Find where the given text appears and provide that cell's center as [x, y] coordinate. 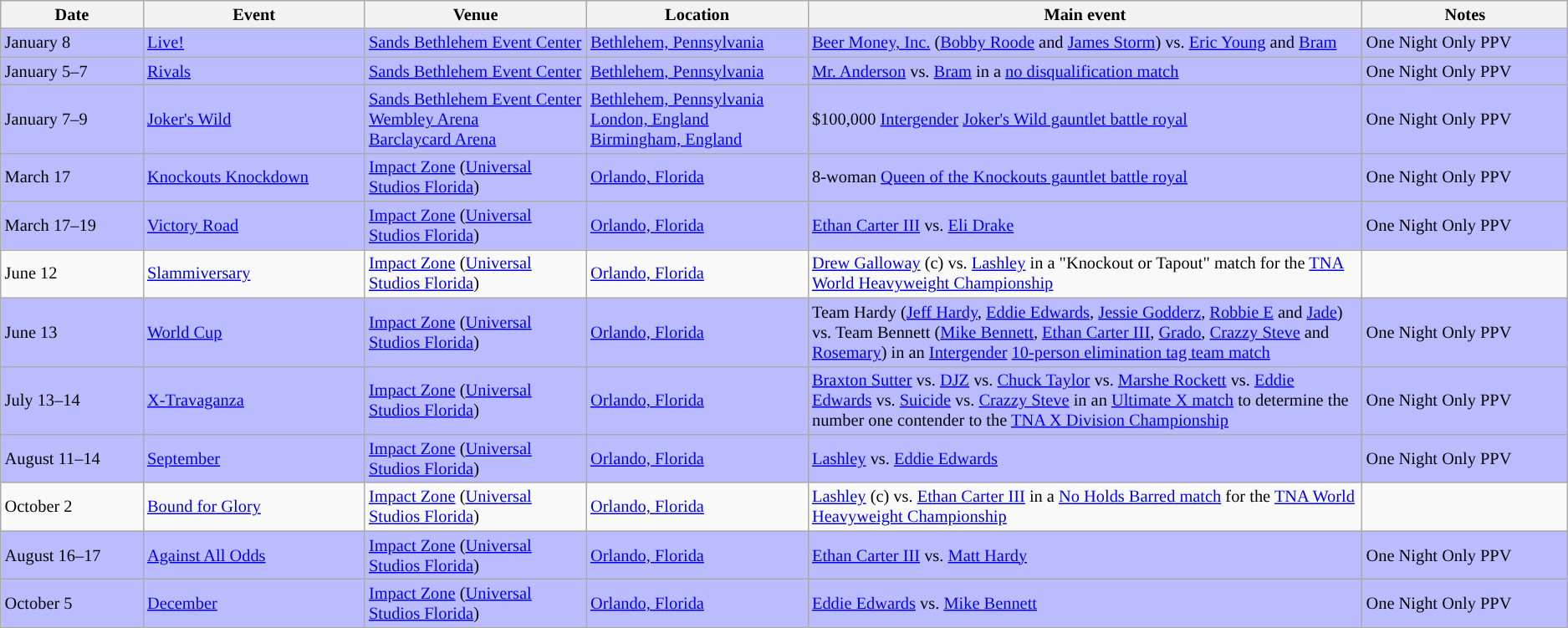
Ethan Carter III vs. Matt Hardy [1085, 555]
July 13–14 [72, 401]
August 16–17 [72, 555]
Mr. Anderson vs. Bram in a no disqualification match [1085, 71]
Eddie Edwards vs. Mike Bennett [1085, 603]
January 8 [72, 43]
October 5 [72, 603]
January 5–7 [72, 71]
8-woman Queen of the Knockouts gauntlet battle royal [1085, 177]
World Cup [254, 332]
September [254, 458]
Bethlehem, PennsylvaniaLondon, EnglandBirmingham, England [697, 119]
Bound for Glory [254, 507]
$100,000 Intergender Joker's Wild gauntlet battle royal [1085, 119]
August 11–14 [72, 458]
Event [254, 14]
Lashley (c) vs. Ethan Carter III in a No Holds Barred match for the TNA World Heavyweight Championship [1085, 507]
Main event [1085, 14]
Knockouts Knockdown [254, 177]
Lashley vs. Eddie Edwards [1085, 458]
Date [72, 14]
January 7–9 [72, 119]
Ethan Carter III vs. Eli Drake [1085, 226]
June 13 [72, 332]
Venue [475, 14]
June 12 [72, 273]
March 17 [72, 177]
March 17–19 [72, 226]
October 2 [72, 507]
X-Travaganza [254, 401]
Live! [254, 43]
Rivals [254, 71]
Slammiversary [254, 273]
Victory Road [254, 226]
Sands Bethlehem Event CenterWembley ArenaBarclaycard Arena [475, 119]
Beer Money, Inc. (Bobby Roode and James Storm) vs. Eric Young and Bram [1085, 43]
Against All Odds [254, 555]
Notes [1465, 14]
Drew Galloway (c) vs. Lashley in a "Knockout or Tapout" match for the TNA World Heavyweight Championship [1085, 273]
Location [697, 14]
December [254, 603]
Joker's Wild [254, 119]
